Extract the [X, Y] coordinate from the center of the cell holding the provided text.  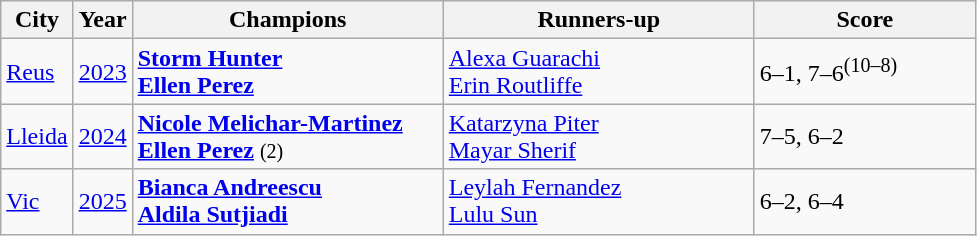
Year [102, 20]
2023 [102, 72]
Storm Hunter Ellen Perez [288, 72]
Champions [288, 20]
Nicole Melichar-Martinez Ellen Perez (2) [288, 136]
Score [864, 20]
7–5, 6–2 [864, 136]
Vic [37, 202]
Katarzyna Piter Mayar Sherif [598, 136]
Alexa Guarachi Erin Routliffe [598, 72]
6–1, 7–6(10–8) [864, 72]
Lleida [37, 136]
2025 [102, 202]
6–2, 6–4 [864, 202]
Bianca Andreescu Aldila Sutjiadi [288, 202]
2024 [102, 136]
Leylah Fernandez Lulu Sun [598, 202]
Reus [37, 72]
City [37, 20]
Runners-up [598, 20]
